Determine the (X, Y) coordinate at the center of the cell enclosing the given text.  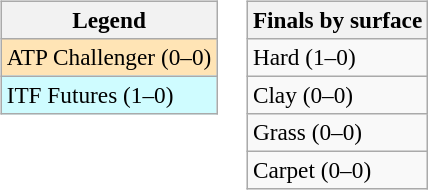
Clay (0–0) (337, 95)
ITF Futures (1–0) (108, 95)
Grass (0–0) (337, 133)
Carpet (0–0) (337, 171)
ATP Challenger (0–0) (108, 57)
Hard (1–0) (337, 57)
Legend (108, 20)
Finals by surface (337, 20)
